Return (X, Y) of the center of cell containing provided text 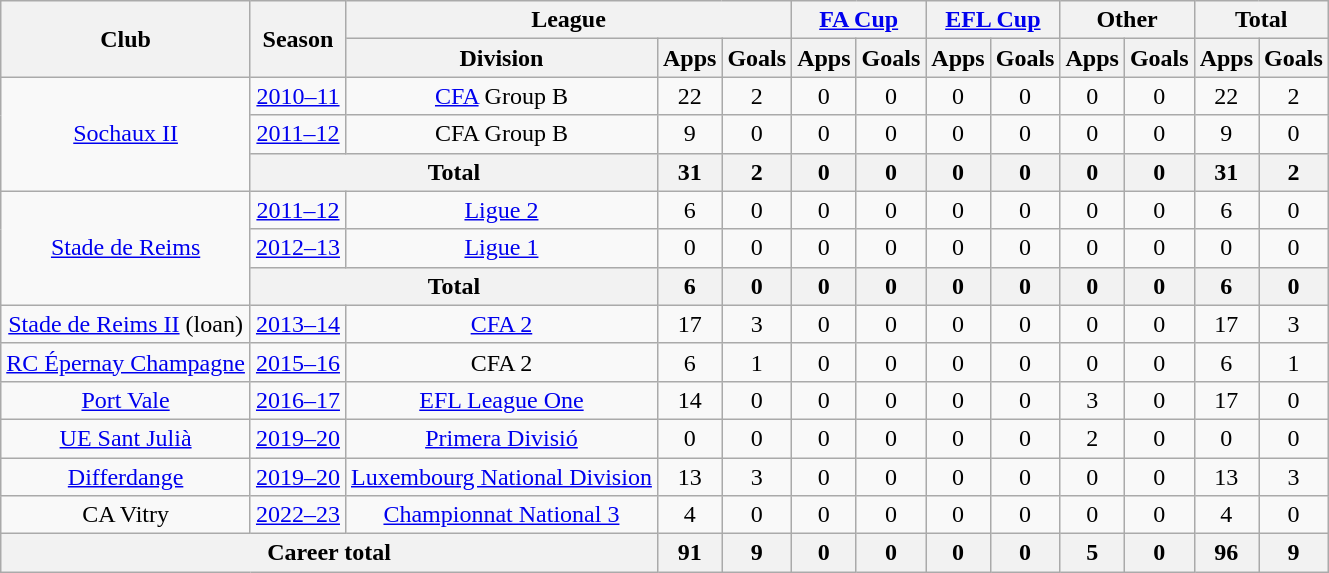
5 (1092, 553)
EFL Cup (993, 20)
Sochaux II (126, 134)
2015–16 (298, 362)
Primera Divisió (501, 438)
Luxembourg National Division (501, 477)
Season (298, 39)
Ligue 1 (501, 248)
Differdange (126, 477)
2010–11 (298, 96)
96 (1226, 553)
Port Vale (126, 400)
Other (1127, 20)
Ligue 2 (501, 210)
Stade de Reims (126, 248)
RC Épernay Champagne (126, 362)
Career total (330, 553)
91 (689, 553)
League (568, 20)
FA Cup (859, 20)
2012–13 (298, 248)
2022–23 (298, 515)
2013–14 (298, 324)
EFL League One (501, 400)
UE Sant Julià (126, 438)
2016–17 (298, 400)
Division (501, 58)
Club (126, 39)
14 (689, 400)
Stade de Reims II (loan) (126, 324)
CA Vitry (126, 515)
Championnat National 3 (501, 515)
